Determine the [x, y] coordinate at the center of the cell enclosing the given text.  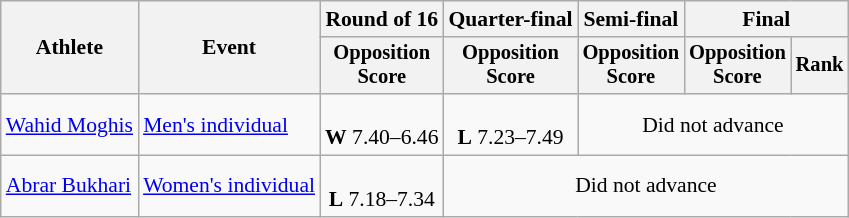
W 7.40–6.46 [382, 124]
Event [229, 48]
L 7.23–7.49 [511, 124]
Women's individual [229, 186]
Final [766, 19]
Athlete [70, 48]
Wahid Moghis [70, 124]
Men's individual [229, 124]
Quarter-final [511, 19]
Semi-final [632, 19]
Abrar Bukhari [70, 186]
Rank [820, 66]
Round of 16 [382, 19]
L 7.18–7.34 [382, 186]
